Detect which cell encompasses the target text, then output its (x, y) center coordinate. 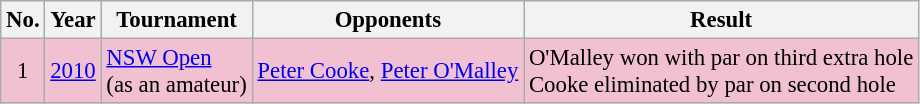
No. (23, 20)
Year (73, 20)
1 (23, 72)
2010 (73, 72)
Opponents (388, 20)
Peter Cooke, Peter O'Malley (388, 72)
Tournament (176, 20)
Result (722, 20)
NSW Open(as an amateur) (176, 72)
O'Malley won with par on third extra holeCooke eliminated by par on second hole (722, 72)
